Pinpoint the cell where the given text exists, returning its (X, Y) midpoint coordinate. 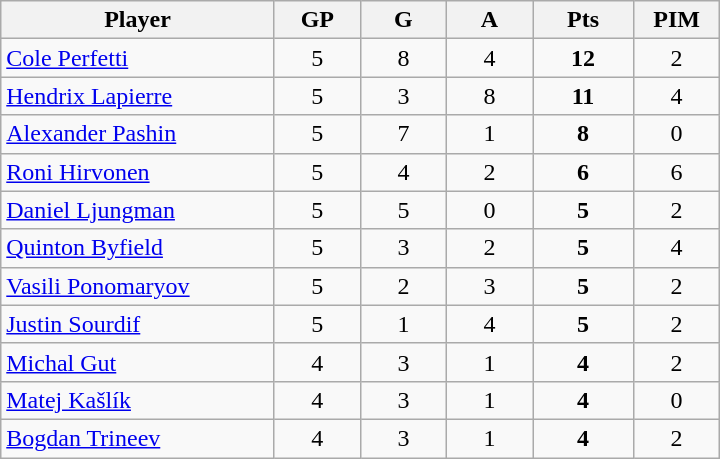
7 (403, 134)
Hendrix Lapierre (138, 96)
Justin Sourdif (138, 324)
11 (582, 96)
Michal Gut (138, 362)
Pts (582, 20)
12 (582, 58)
Bogdan Trineev (138, 438)
GP (317, 20)
A (489, 20)
Daniel Ljungman (138, 210)
Alexander Pashin (138, 134)
Vasili Ponomaryov (138, 286)
Player (138, 20)
G (403, 20)
Roni Hirvonen (138, 172)
Matej Kašlík (138, 400)
Cole Perfetti (138, 58)
Quinton Byfield (138, 248)
PIM (677, 20)
